Return the (X, Y) coordinate for the center point of the cell that contains the specified text.  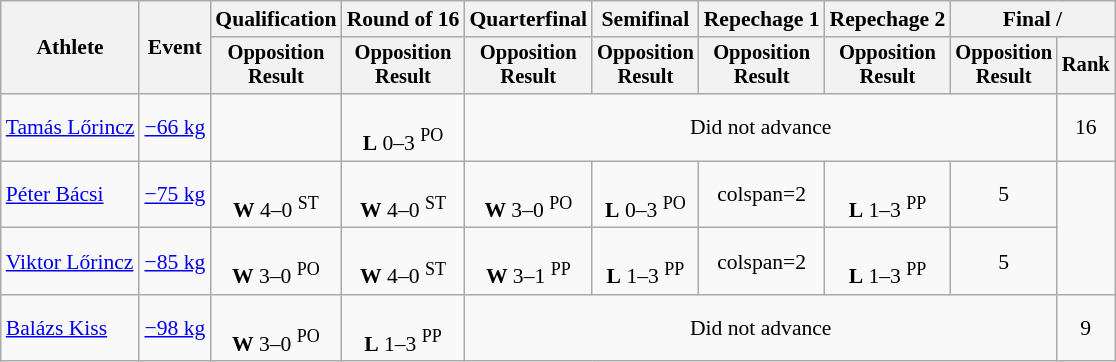
Athlete (70, 48)
Viktor Lőrincz (70, 262)
Semifinal (646, 19)
Event (174, 48)
Rank (1086, 66)
−75 kg (174, 194)
Péter Bácsi (70, 194)
Qualification (276, 19)
−85 kg (174, 262)
−66 kg (174, 128)
Repechage 1 (762, 19)
Round of 16 (404, 19)
Final / (1032, 19)
Quarterfinal (528, 19)
Tamás Lőrincz (70, 128)
16 (1086, 128)
9 (1086, 328)
W 3–1 PP (528, 262)
−98 kg (174, 328)
Balázs Kiss (70, 328)
Repechage 2 (888, 19)
